Output the [x, y] coordinate of the center of the cell containing the given text.  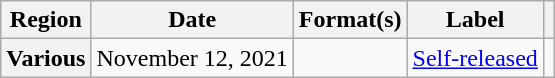
Date [192, 20]
November 12, 2021 [192, 58]
Self-released [475, 58]
Label [475, 20]
Various [46, 58]
Region [46, 20]
Format(s) [350, 20]
